Output the (x, y) coordinate of the center of the cell containing the given text.  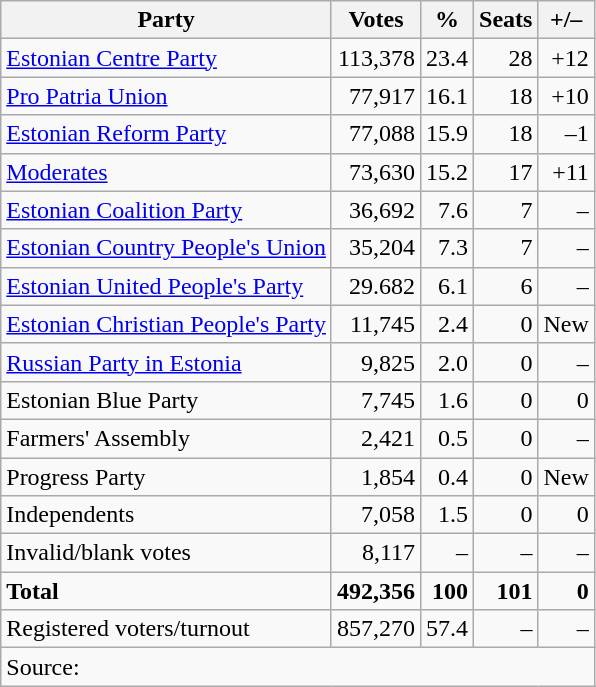
Estonian Centre Party (166, 58)
9,825 (376, 362)
2.4 (448, 324)
492,356 (376, 591)
101 (506, 591)
Source: (298, 667)
73,630 (376, 172)
% (448, 20)
15.9 (448, 134)
1,854 (376, 477)
Seats (506, 20)
Estonian Christian People's Party (166, 324)
–1 (566, 134)
Estonian Coalition Party (166, 210)
11,745 (376, 324)
Farmers' Assembly (166, 438)
2,421 (376, 438)
Estonian Reform Party (166, 134)
Independents (166, 515)
857,270 (376, 629)
Total (166, 591)
6.1 (448, 286)
Votes (376, 20)
Estonian United People's Party (166, 286)
7,058 (376, 515)
Estonian Blue Party (166, 400)
28 (506, 58)
7,745 (376, 400)
77,917 (376, 96)
0.4 (448, 477)
Party (166, 20)
35,204 (376, 248)
Invalid/blank votes (166, 553)
7.6 (448, 210)
8,117 (376, 553)
7.3 (448, 248)
Russian Party in Estonia (166, 362)
+10 (566, 96)
+11 (566, 172)
+12 (566, 58)
0.5 (448, 438)
1.6 (448, 400)
29.682 (376, 286)
16.1 (448, 96)
Registered voters/turnout (166, 629)
Progress Party (166, 477)
113,378 (376, 58)
23.4 (448, 58)
36,692 (376, 210)
2.0 (448, 362)
77,088 (376, 134)
15.2 (448, 172)
Estonian Country People's Union (166, 248)
1.5 (448, 515)
+/– (566, 20)
100 (448, 591)
Pro Patria Union (166, 96)
Moderates (166, 172)
6 (506, 286)
17 (506, 172)
57.4 (448, 629)
